Detect which cell encompasses the target text, then output its [x, y] center coordinate. 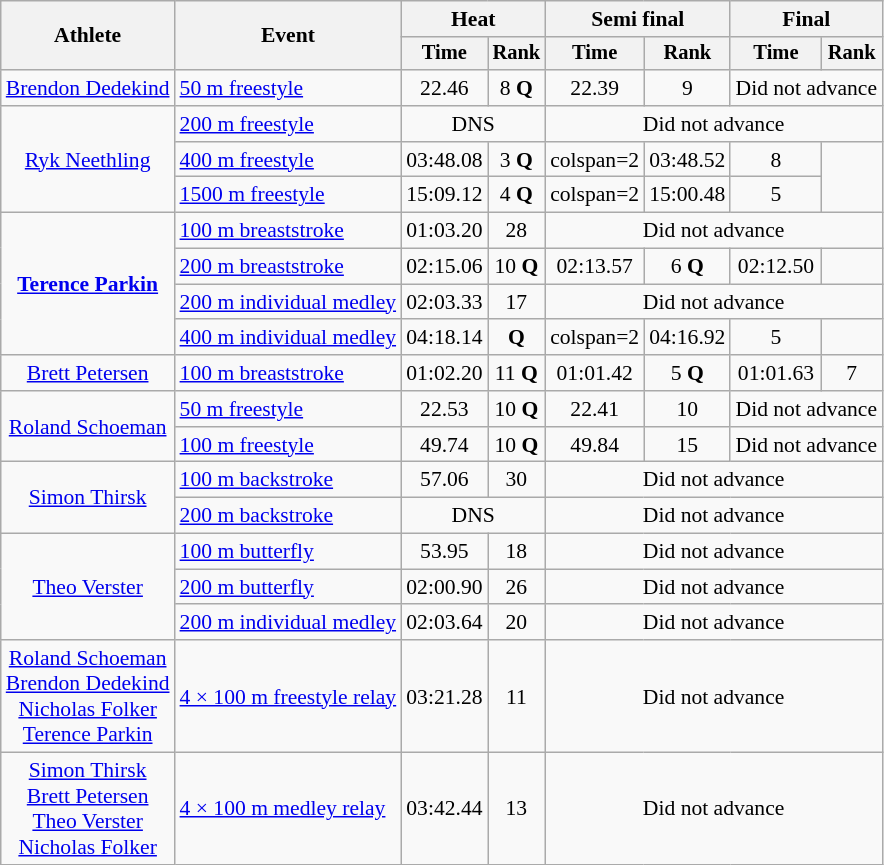
4 × 100 m freestyle relay [288, 696]
8 [776, 160]
Heat [473, 19]
02:12.50 [776, 267]
100 m butterfly [288, 552]
Simon ThirskBrett PetersenTheo VersterNicholas Folker [88, 809]
Semi final [638, 19]
4 Q [517, 195]
Theo Verster [88, 588]
03:42.44 [444, 809]
22.53 [444, 409]
28 [517, 231]
30 [517, 480]
400 m individual medley [288, 338]
Ryk Neethling [88, 160]
400 m freestyle [288, 160]
100 m freestyle [288, 445]
200 m freestyle [288, 124]
03:48.52 [687, 160]
Brendon Dedekind [88, 88]
Simon Thirsk [88, 498]
57.06 [444, 480]
1500 m freestyle [288, 195]
200 m butterfly [288, 587]
02:15.06 [444, 267]
100 m backstroke [288, 480]
9 [687, 88]
01:01.63 [776, 373]
02:03.64 [444, 623]
200 m breaststroke [288, 267]
6 Q [687, 267]
4 × 100 m medley relay [288, 809]
5 Q [687, 373]
Roland Schoeman [88, 426]
Athlete [88, 36]
22.46 [444, 88]
8 Q [517, 88]
22.41 [594, 409]
3 Q [517, 160]
11 [517, 696]
01:03.20 [444, 231]
01:02.20 [444, 373]
04:18.14 [444, 338]
03:21.28 [444, 696]
Event [288, 36]
22.39 [594, 88]
15 [687, 445]
11 Q [517, 373]
02:03.33 [444, 302]
15:09.12 [444, 195]
Q [517, 338]
17 [517, 302]
26 [517, 587]
49.74 [444, 445]
03:48.08 [444, 160]
13 [517, 809]
01:01.42 [594, 373]
53.95 [444, 552]
20 [517, 623]
18 [517, 552]
49.84 [594, 445]
Final [806, 19]
7 [852, 373]
Terence Parkin [88, 284]
02:13.57 [594, 267]
200 m backstroke [288, 516]
02:00.90 [444, 587]
Brett Petersen [88, 373]
Roland SchoemanBrendon DedekindNicholas FolkerTerence Parkin [88, 696]
10 [687, 409]
04:16.92 [687, 338]
15:00.48 [687, 195]
